Determine the (x, y) coordinate at the center of the cell enclosing the given text.  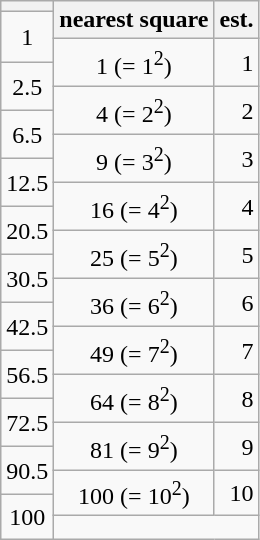
81 (= 92) (134, 447)
90.5 (28, 471)
5 (236, 255)
49 (= 72) (134, 351)
20.5 (28, 231)
9 (= 32) (134, 159)
100 (28, 518)
4 (= 22) (134, 111)
9 (236, 447)
6 (236, 303)
72.5 (28, 423)
7 (236, 351)
3 (236, 159)
8 (236, 399)
est. (236, 20)
64 (= 82) (134, 399)
nearest square (134, 20)
36 (= 62) (134, 303)
16 (= 42) (134, 207)
10 (236, 494)
42.5 (28, 327)
1 (= 12) (134, 63)
2.5 (28, 87)
25 (= 52) (134, 255)
6.5 (28, 135)
2 (236, 111)
100 (= 102) (134, 494)
30.5 (28, 279)
4 (236, 207)
12.5 (28, 183)
56.5 (28, 375)
